For the text-containing cell, return its midpoint in [x, y] coordinate format. 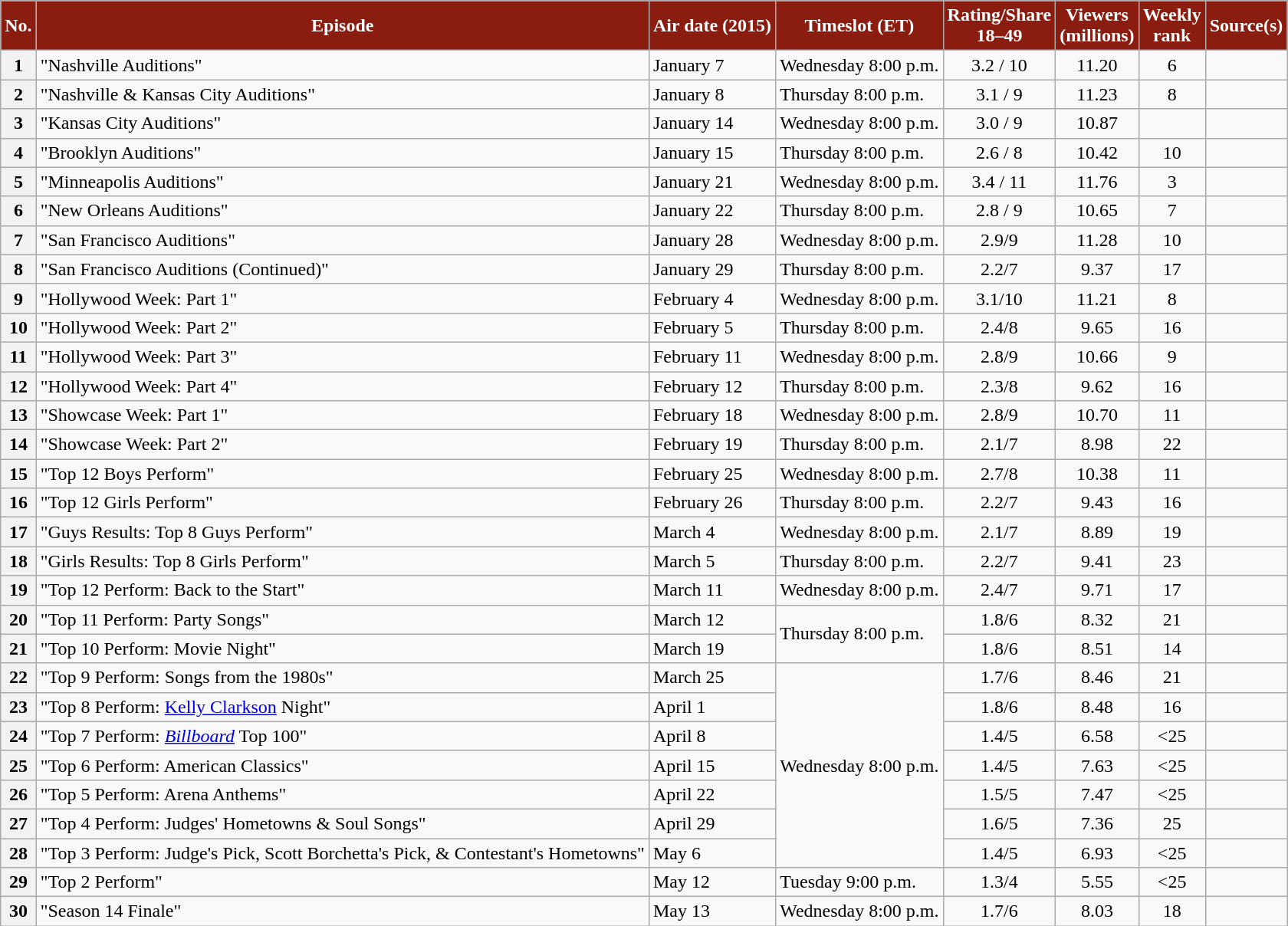
11.20 [1097, 65]
March 25 [711, 678]
3.2 / 10 [1000, 65]
Source(s) [1247, 26]
Rating/Share18–49 [1000, 26]
7.36 [1097, 823]
February 26 [711, 503]
8.89 [1097, 532]
"Girls Results: Top 8 Girls Perform" [342, 561]
"Kansas City Auditions" [342, 123]
February 18 [711, 415]
9.41 [1097, 561]
"Hollywood Week: Part 1" [342, 298]
2.4/8 [1000, 327]
2.6 / 8 [1000, 153]
April 29 [711, 823]
March 11 [711, 590]
"Top 4 Perform: Judges' Hometowns & Soul Songs" [342, 823]
"Nashville Auditions" [342, 65]
May 12 [711, 882]
10.65 [1097, 211]
15 [18, 474]
1.3/4 [1000, 882]
February 19 [711, 445]
January 8 [711, 94]
"Top 2 Perform" [342, 882]
"Top 12 Girls Perform" [342, 503]
Tuesday 9:00 p.m. [859, 882]
9.65 [1097, 327]
27 [18, 823]
9.37 [1097, 269]
"Top 10 Perform: Movie Night" [342, 649]
12 [18, 386]
March 19 [711, 649]
"Showcase Week: Part 1" [342, 415]
Air date (2015) [711, 26]
2.3/8 [1000, 386]
7.47 [1097, 794]
28 [18, 853]
Episode [342, 26]
10.42 [1097, 153]
3.0 / 9 [1000, 123]
9.71 [1097, 590]
8.98 [1097, 445]
1.6/5 [1000, 823]
April 15 [711, 765]
7.63 [1097, 765]
May 13 [711, 911]
20 [18, 619]
"Hollywood Week: Part 3" [342, 356]
10.38 [1097, 474]
26 [18, 794]
2 [18, 94]
3.1 / 9 [1000, 94]
6.58 [1097, 736]
"Top 7 Perform: Billboard Top 100" [342, 736]
"New Orleans Auditions" [342, 211]
4 [18, 153]
January 28 [711, 240]
"Hollywood Week: Part 4" [342, 386]
No. [18, 26]
"Minneapolis Auditions" [342, 182]
3.4 / 11 [1000, 182]
5.55 [1097, 882]
January 7 [711, 65]
January 22 [711, 211]
"Top 11 Perform: Party Songs" [342, 619]
10.70 [1097, 415]
"Top 6 Perform: American Classics" [342, 765]
"Showcase Week: Part 2" [342, 445]
2.9/9 [1000, 240]
11.21 [1097, 298]
February 4 [711, 298]
1.5/5 [1000, 794]
"San Francisco Auditions" [342, 240]
1 [18, 65]
"Nashville & Kansas City Auditions" [342, 94]
8.03 [1097, 911]
February 5 [711, 327]
3.1/10 [1000, 298]
"Brooklyn Auditions" [342, 153]
9.62 [1097, 386]
13 [18, 415]
April 22 [711, 794]
30 [18, 911]
2.8 / 9 [1000, 211]
February 12 [711, 386]
24 [18, 736]
March 4 [711, 532]
11.28 [1097, 240]
January 15 [711, 153]
January 14 [711, 123]
February 11 [711, 356]
2.4/7 [1000, 590]
"Top 5 Perform: Arena Anthems" [342, 794]
"Guys Results: Top 8 Guys Perform" [342, 532]
April 8 [711, 736]
"Hollywood Week: Part 2" [342, 327]
9.43 [1097, 503]
"Top 8 Perform: Kelly Clarkson Night" [342, 707]
11.76 [1097, 182]
"Top 12 Perform: Back to the Start" [342, 590]
March 12 [711, 619]
Viewers(millions) [1097, 26]
February 25 [711, 474]
January 21 [711, 182]
"San Francisco Auditions (Continued)" [342, 269]
Weeklyrank [1171, 26]
11.23 [1097, 94]
8.51 [1097, 649]
2.7/8 [1000, 474]
10.87 [1097, 123]
10.66 [1097, 356]
Timeslot (ET) [859, 26]
April 1 [711, 707]
May 6 [711, 853]
"Top 12 Boys Perform" [342, 474]
January 29 [711, 269]
"Top 9 Perform: Songs from the 1980s" [342, 678]
8.48 [1097, 707]
March 5 [711, 561]
"Season 14 Finale" [342, 911]
"Top 3 Perform: Judge's Pick, Scott Borchetta's Pick, & Contestant's Hometowns" [342, 853]
6.93 [1097, 853]
8.32 [1097, 619]
5 [18, 182]
8.46 [1097, 678]
29 [18, 882]
